Output the (X, Y) coordinate of the center of the cell containing the given text.  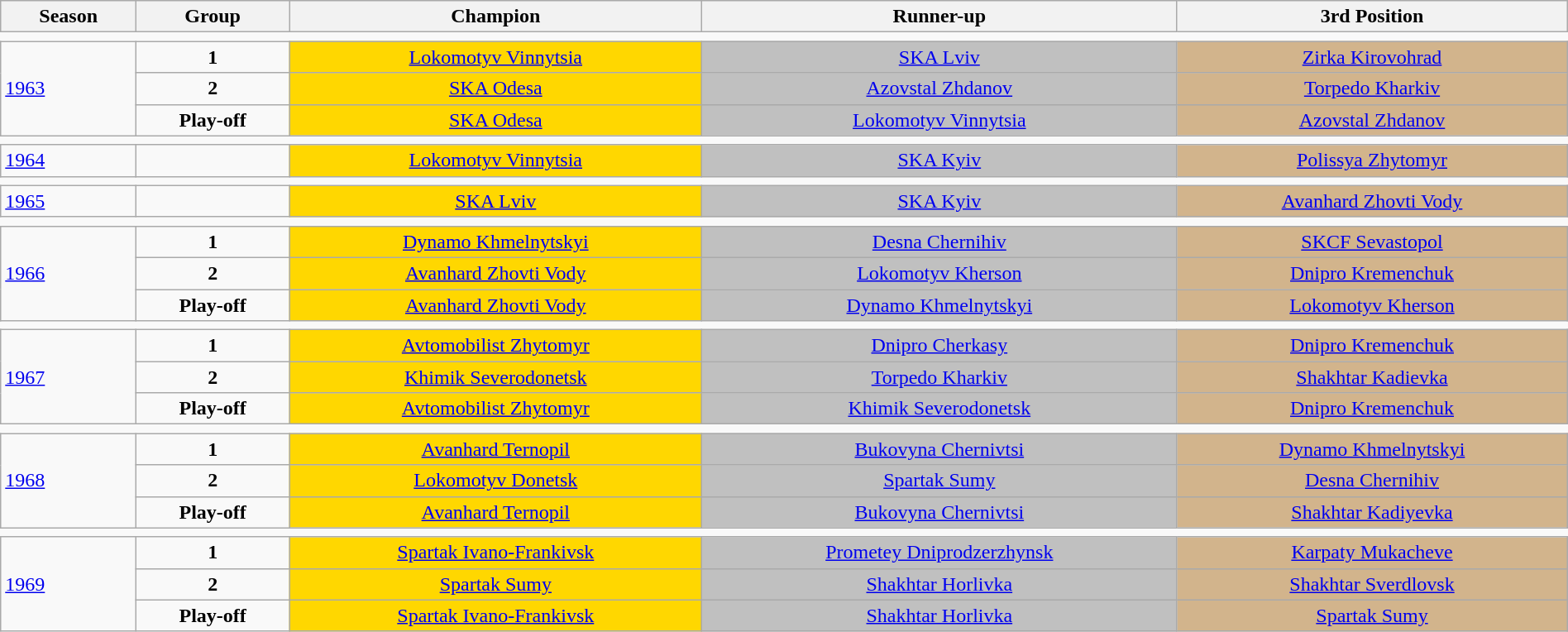
1967 (69, 377)
1966 (69, 273)
Runner-up (939, 17)
Lokomotyv Donetsk (496, 481)
1965 (69, 201)
Shakhtar Sverdlovsk (1372, 584)
1969 (69, 584)
3rd Position (1372, 17)
Zirka Kirovohrad (1372, 57)
Polissya Zhytomyr (1372, 160)
1963 (69, 89)
Season (69, 17)
Prometey Dniprodzerzhynsk (939, 553)
Group (213, 17)
Shakhtar Kadievka (1372, 377)
Karpaty Mukacheve (1372, 553)
SKCF Sevastopol (1372, 242)
1964 (69, 160)
Champion (496, 17)
1968 (69, 481)
Shakhtar Kadiyevka (1372, 512)
Dnipro Cherkasy (939, 346)
